Return the (x, y) coordinate for the center point of the cell that contains the specified text.  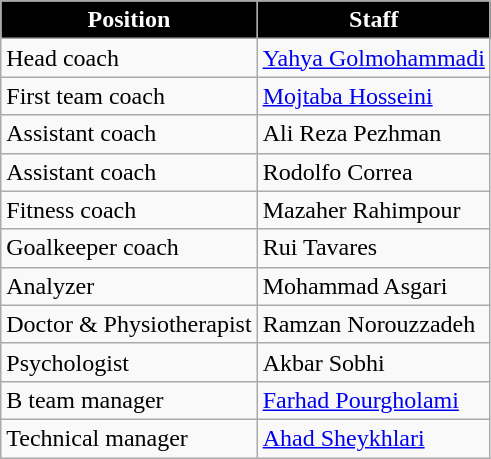
Ahad Sheykhlari (374, 438)
Doctor & Physiotherapist (129, 324)
First team coach (129, 96)
Yahya Golmohammadi (374, 58)
Ali Reza Pezhman (374, 134)
Head coach (129, 58)
Mojtaba Hosseini (374, 96)
Goalkeeper coach (129, 248)
Fitness coach (129, 210)
Ramzan Norouzzadeh (374, 324)
Analyzer (129, 286)
Staff (374, 20)
Psychologist (129, 362)
Mohammad Asgari (374, 286)
Mazaher Rahimpour (374, 210)
Position (129, 20)
Rodolfo Correa (374, 172)
Technical manager (129, 438)
Akbar Sobhi (374, 362)
Farhad Pourgholami (374, 400)
Rui Tavares (374, 248)
B team manager (129, 400)
